Return the [X, Y] coordinate for the center point of the cell that contains the specified text.  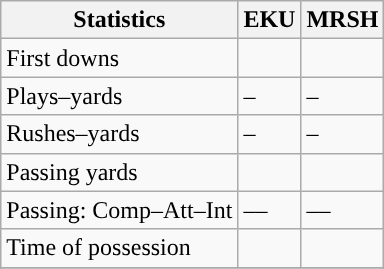
Statistics [120, 20]
Passing: Comp–Att–Int [120, 210]
Passing yards [120, 172]
MRSH [342, 20]
Time of possession [120, 248]
Rushes–yards [120, 134]
Plays–yards [120, 96]
EKU [270, 20]
First downs [120, 58]
